Return (X, Y) of the center of cell containing provided text 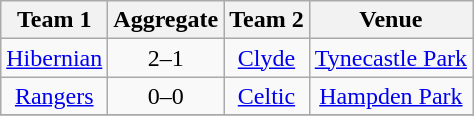
0–0 (166, 96)
Hampden Park (390, 96)
Rangers (54, 96)
Venue (390, 20)
Team 2 (267, 20)
Tynecastle Park (390, 58)
Aggregate (166, 20)
Clyde (267, 58)
Celtic (267, 96)
Hibernian (54, 58)
Team 1 (54, 20)
2–1 (166, 58)
